Pinpoint the cell where the given text exists, returning its [X, Y] midpoint coordinate. 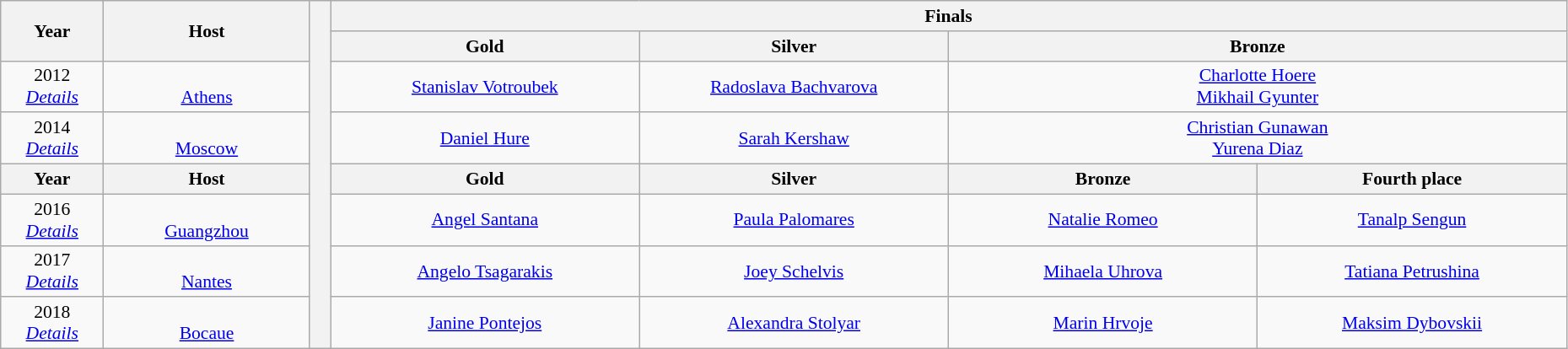
Bocaue [207, 324]
Paula Palomares [794, 219]
2012Details [52, 86]
2016Details [52, 219]
Christian Gunawan Yurena Diaz [1257, 138]
Alexandra Stolyar [794, 324]
Finals [949, 16]
Guangzhou [207, 219]
Sarah Kershaw [794, 138]
2017Details [52, 271]
Tanalp Sengun [1412, 219]
2014Details [52, 138]
Tatiana Petrushina [1412, 271]
Fourth place [1412, 180]
Radoslava Bachvarova [794, 86]
Maksim Dybovskii [1412, 324]
Janine Pontejos [485, 324]
Daniel Hure [485, 138]
Marin Hrvoje [1102, 324]
Angelo Tsagarakis [485, 271]
Athens [207, 86]
Stanislav Votroubek [485, 86]
Nantes [207, 271]
Charlotte Hoere Mikhail Gyunter [1257, 86]
Joey Schelvis [794, 271]
Angel Santana [485, 219]
2018Details [52, 324]
Moscow [207, 138]
Natalie Romeo [1102, 219]
Mihaela Uhrova [1102, 271]
